Scan for the cell matching the given text and deliver its (x, y) coordinate at center. 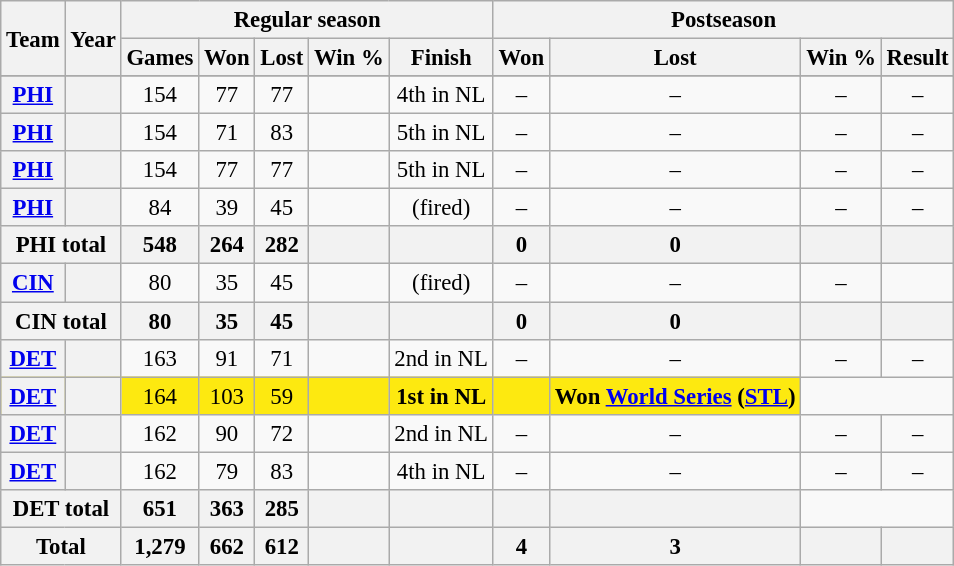
84 (160, 208)
91 (227, 358)
Year (93, 38)
Team (33, 38)
662 (227, 546)
Won World Series (STL) (674, 396)
164 (160, 396)
1st in NL (441, 396)
Finish (441, 58)
612 (282, 546)
163 (160, 358)
1,279 (160, 546)
Total (61, 546)
363 (227, 509)
285 (282, 509)
Games (160, 58)
CIN (33, 283)
72 (282, 433)
103 (227, 396)
Result (918, 58)
4 (521, 546)
39 (227, 208)
264 (227, 245)
3 (674, 546)
PHI total (61, 245)
Postseason (724, 20)
282 (282, 245)
Regular season (307, 20)
59 (282, 396)
651 (160, 509)
DET total (61, 509)
90 (227, 433)
CIN total (61, 321)
548 (160, 245)
79 (227, 471)
